Return the [x, y] coordinate for the center point of the cell that contains the specified text.  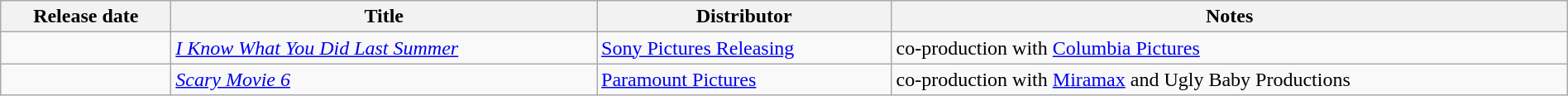
co-production with Miramax and Ugly Baby Productions [1229, 79]
co-production with Columbia Pictures [1229, 48]
Sony Pictures Releasing [744, 48]
Title [384, 17]
Paramount Pictures [744, 79]
Scary Movie 6 [384, 79]
Distributor [744, 17]
Release date [86, 17]
Notes [1229, 17]
I Know What You Did Last Summer [384, 48]
